Provide the [X, Y] coordinate of the cell's center where the given text is located.  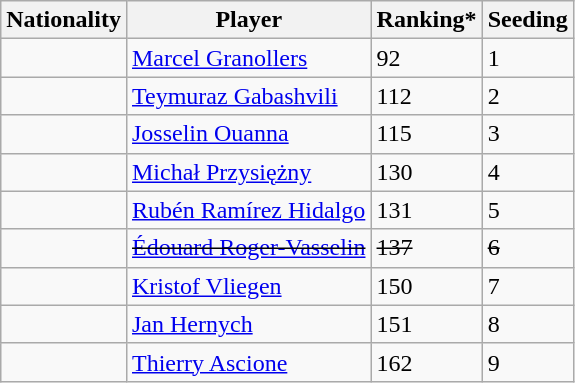
162 [426, 362]
7 [528, 286]
Seeding [528, 20]
Rubén Ramírez Hidalgo [248, 210]
5 [528, 210]
Josselin Ouanna [248, 134]
92 [426, 58]
Teymuraz Gabashvili [248, 96]
4 [528, 172]
115 [426, 134]
Nationality [64, 20]
8 [528, 324]
Michał Przysiężny [248, 172]
Thierry Ascione [248, 362]
1 [528, 58]
9 [528, 362]
137 [426, 248]
Kristof Vliegen [248, 286]
Édouard Roger-Vasselin [248, 248]
Ranking* [426, 20]
112 [426, 96]
150 [426, 286]
6 [528, 248]
131 [426, 210]
130 [426, 172]
Jan Hernych [248, 324]
2 [528, 96]
3 [528, 134]
Player [248, 20]
151 [426, 324]
Marcel Granollers [248, 58]
